Provide the (X, Y) coordinate of the cell's center where the given text is located.  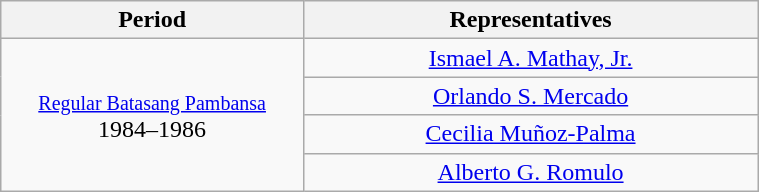
Cecilia Muñoz-Palma (530, 134)
Period (152, 20)
Alberto G. Romulo (530, 172)
Orlando S. Mercado (530, 96)
Ismael A. Mathay, Jr. (530, 58)
Representatives (530, 20)
Regular Batasang Pambansa1984–1986 (152, 115)
